Return the (X, Y) coordinate for the center point of the cell that contains the specified text.  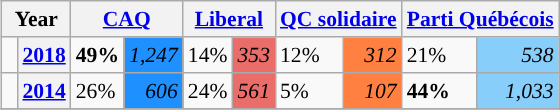
538 (517, 55)
2018 (44, 55)
Year (36, 19)
21% (440, 55)
561 (254, 91)
5% (309, 91)
Liberal (229, 19)
1,033 (517, 91)
1,247 (154, 55)
14% (208, 55)
312 (372, 55)
Parti Québécois (480, 19)
606 (154, 91)
12% (309, 55)
26% (98, 91)
CAQ (127, 19)
44% (440, 91)
24% (208, 91)
107 (372, 91)
49% (98, 55)
QC solidaire (338, 19)
2014 (44, 91)
353 (254, 55)
